Return [X, Y] of the center of cell containing provided text 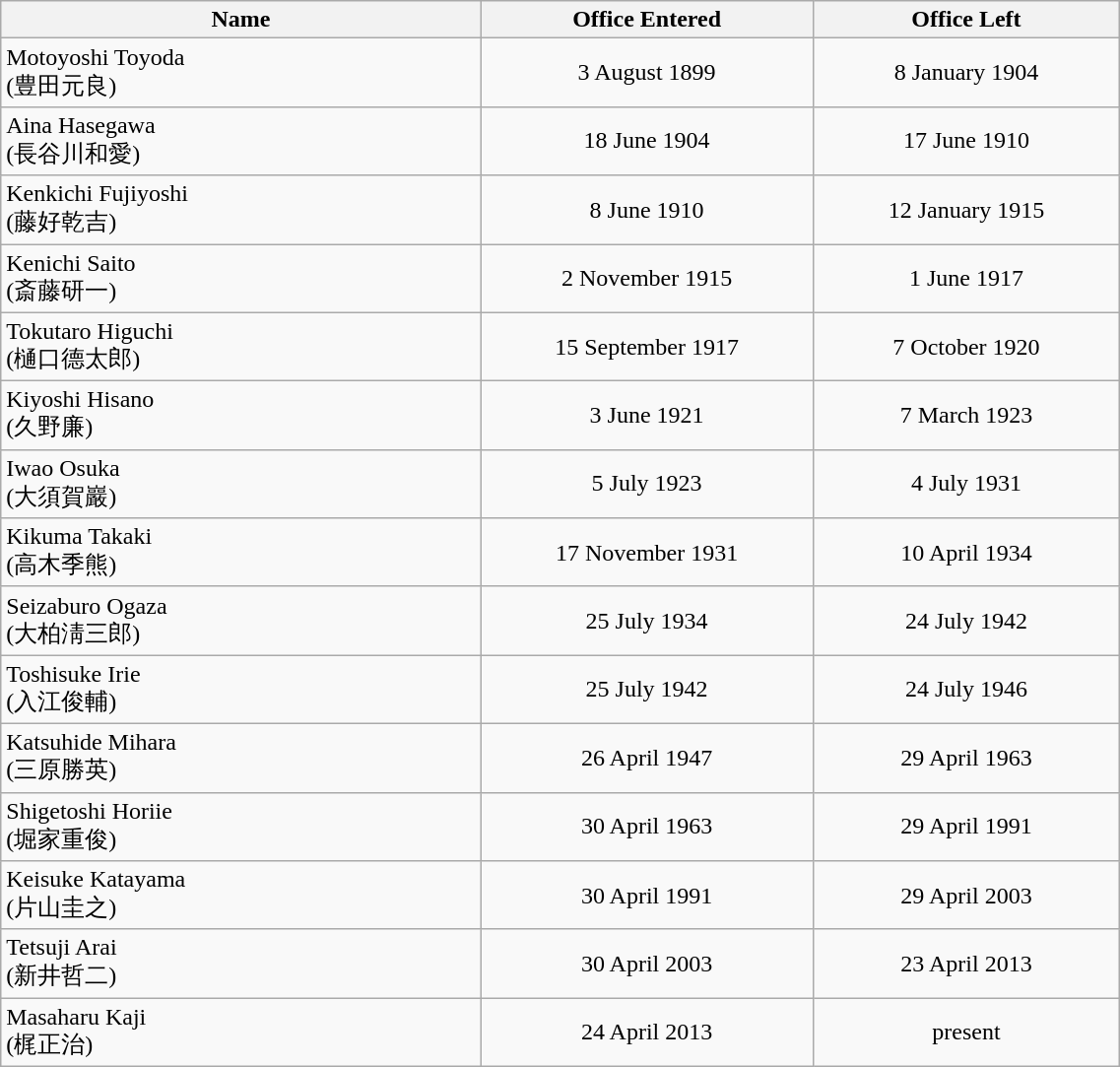
17 November 1931 [646, 553]
2 November 1915 [646, 279]
10 April 1934 [966, 553]
present [966, 1033]
29 April 1963 [966, 758]
Seizaburo Ogaza(大柏淸三郎) [240, 621]
23 April 2013 [966, 964]
15 September 1917 [646, 347]
29 April 2003 [966, 896]
8 January 1904 [966, 73]
Toshisuke Irie(入江俊輔) [240, 690]
Katsuhide Mihara(三原勝英) [240, 758]
Kenichi Saito(斎藤研一) [240, 279]
5 July 1923 [646, 484]
30 April 1991 [646, 896]
Name [240, 20]
26 April 1947 [646, 758]
8 June 1910 [646, 210]
25 July 1934 [646, 621]
Masaharu Kaji(梶正治) [240, 1033]
Keisuke Katayama(片山圭之) [240, 896]
29 April 1991 [966, 827]
17 June 1910 [966, 141]
30 April 2003 [646, 964]
24 April 2013 [646, 1033]
Office Left [966, 20]
Office Entered [646, 20]
18 June 1904 [646, 141]
Shigetoshi Horiie(堀家重俊) [240, 827]
30 April 1963 [646, 827]
4 July 1931 [966, 484]
3 August 1899 [646, 73]
7 October 1920 [966, 347]
Tokutaro Higuchi(樋口德太郎) [240, 347]
Kikuma Takaki(高木季熊) [240, 553]
Tetsuji Arai(新井哲二) [240, 964]
Motoyoshi Toyoda(豊田元良) [240, 73]
Iwao Osuka(大須賀巖) [240, 484]
24 July 1946 [966, 690]
24 July 1942 [966, 621]
Kenkichi Fujiyoshi(藤好乾吉) [240, 210]
Aina Hasegawa(長谷川和愛) [240, 141]
3 June 1921 [646, 416]
Kiyoshi Hisano(久野廉) [240, 416]
25 July 1942 [646, 690]
1 June 1917 [966, 279]
12 January 1915 [966, 210]
7 March 1923 [966, 416]
